Locate the cell with the specified text and output its (X, Y) center coordinate. 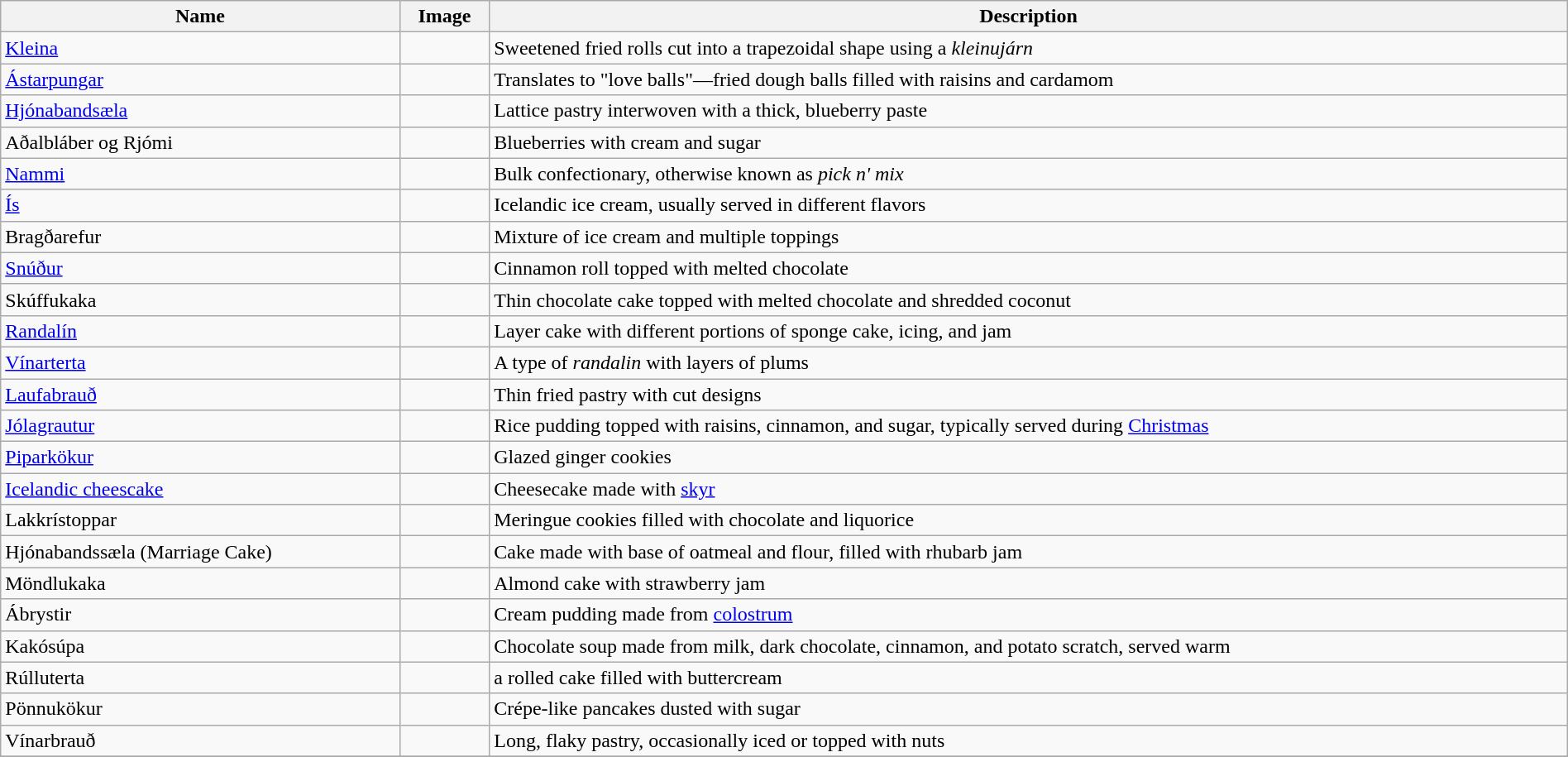
Laufabrauð (200, 395)
Jólagrautur (200, 426)
Rice pudding topped with raisins, cinnamon, and sugar, typically served during Christmas (1029, 426)
Cinnamon roll topped with melted chocolate (1029, 268)
Vínarterta (200, 362)
Meringue cookies filled with chocolate and liquorice (1029, 520)
Name (200, 17)
Ástarpungar (200, 79)
Mixture of ice cream and multiple toppings (1029, 237)
Snúður (200, 268)
Thin fried pastry with cut designs (1029, 395)
Cake made with base of oatmeal and flour, filled with rhubarb jam (1029, 552)
Image (445, 17)
Aðalbláber og Rjómi (200, 142)
Hjónabandssæla (Marriage Cake) (200, 552)
Icelandic ice cream, usually served in different flavors (1029, 205)
Piparkökur (200, 458)
Kakósúpa (200, 646)
Lakkrístoppar (200, 520)
Glazed ginger cookies (1029, 458)
Layer cake with different portions of sponge cake, icing, and jam (1029, 331)
Nammi (200, 174)
Translates to "love balls"—fried dough balls filled with raisins and cardamom (1029, 79)
Randalín (200, 331)
Ábrystir (200, 615)
Long, flaky pastry, occasionally iced or topped with nuts (1029, 740)
Description (1029, 17)
Bulk confectionary, otherwise known as pick n' mix (1029, 174)
Icelandic cheescake (200, 489)
Möndlukaka (200, 583)
Almond cake with strawberry jam (1029, 583)
a rolled cake filled with buttercream (1029, 678)
Cheesecake made with skyr (1029, 489)
Cream pudding made from colostrum (1029, 615)
Lattice pastry interwoven with a thick, blueberry paste (1029, 111)
Blueberries with cream and sugar (1029, 142)
Ís (200, 205)
Chocolate soup made from milk, dark chocolate, cinnamon, and potato scratch, served warm (1029, 646)
Pönnukökur (200, 709)
Vínarbrauð (200, 740)
A type of randalin with layers of plums (1029, 362)
Skúffukaka (200, 299)
Hjónabandsæla (200, 111)
Bragðarefur (200, 237)
Rúlluterta (200, 678)
Kleina (200, 48)
Crépe-like pancakes dusted with sugar (1029, 709)
Thin chocolate cake topped with melted chocolate and shredded coconut (1029, 299)
Sweetened fried rolls cut into a trapezoidal shape using a kleinujárn (1029, 48)
